Return the (x, y) coordinate for the center point of the cell that contains the specified text.  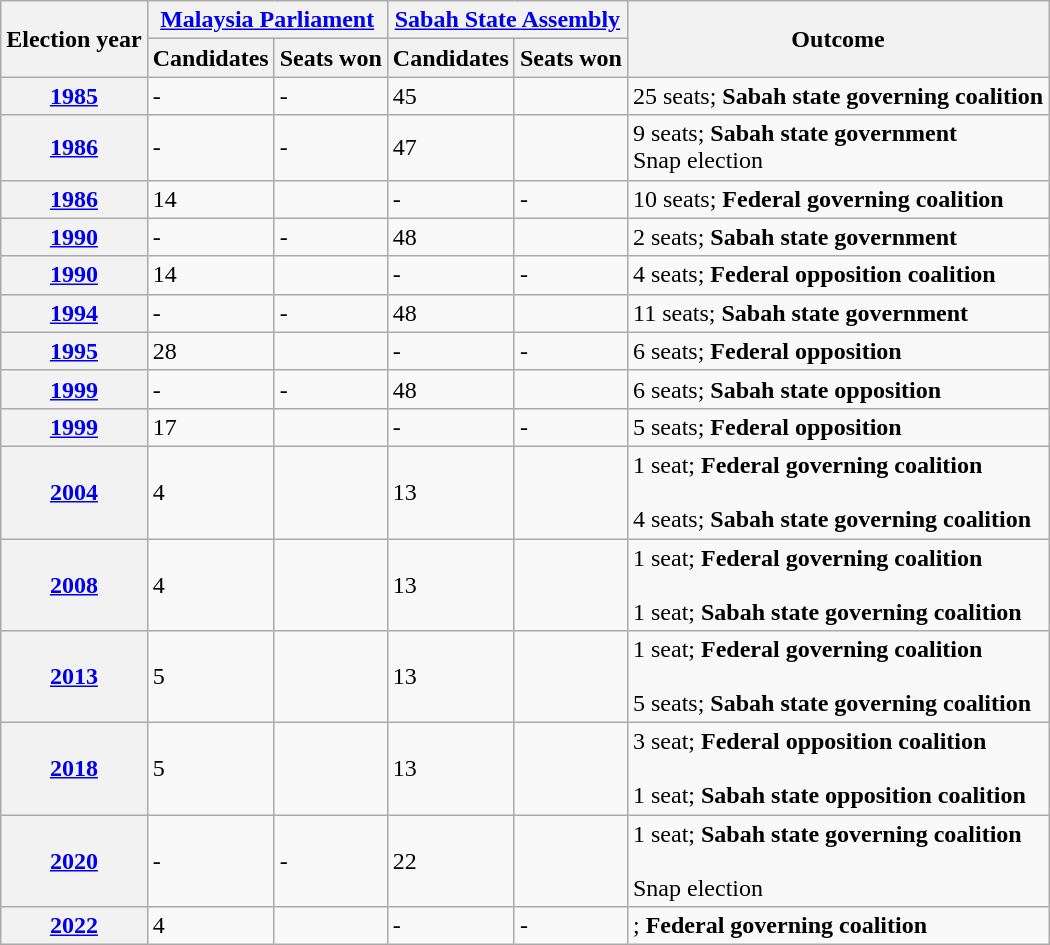
1995 (74, 351)
Malaysia Parliament (267, 20)
; Federal governing coalition (838, 926)
9 seats; Sabah state governmentSnap election (838, 148)
2004 (74, 492)
1 seat; Sabah state governing coalition Snap election (838, 861)
4 seats; Federal opposition coalition (838, 275)
1 seat; Federal governing coalition 4 seats; Sabah state governing coalition (838, 492)
2022 (74, 926)
2020 (74, 861)
Sabah State Assembly (507, 20)
2018 (74, 769)
Outcome (838, 39)
1 seat; Federal governing coalition 1 seat; Sabah state governing coalition (838, 584)
10 seats; Federal governing coalition (838, 199)
11 seats; Sabah state government (838, 313)
6 seats; Federal opposition (838, 351)
3 seat; Federal opposition coalition 1 seat; Sabah state opposition coalition (838, 769)
1 seat; Federal governing coalition 5 seats; Sabah state governing coalition (838, 677)
28 (210, 351)
1994 (74, 313)
2008 (74, 584)
25 seats; Sabah state governing coalition (838, 96)
Election year (74, 39)
5 seats; Federal opposition (838, 427)
47 (450, 148)
45 (450, 96)
1985 (74, 96)
6 seats; Sabah state opposition (838, 389)
2013 (74, 677)
17 (210, 427)
2 seats; Sabah state government (838, 237)
22 (450, 861)
